Identify which cell holds the provided text, then report its [x, y] central coordinate. 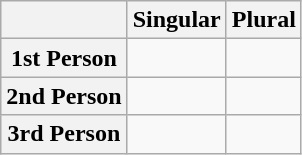
3rd Person [64, 134]
1st Person [64, 58]
2nd Person [64, 96]
Plural [264, 20]
Singular [176, 20]
